Search for the cell housing the specified text and yield its (X, Y) center coordinate. 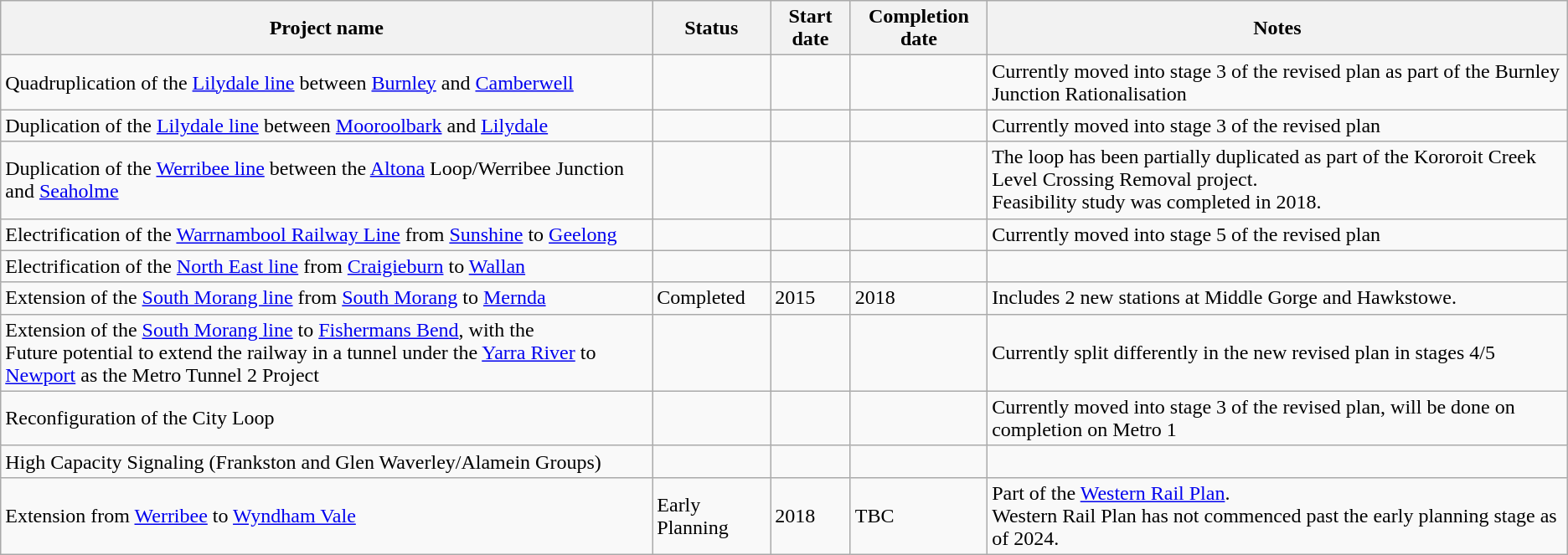
Start date (811, 28)
Currently moved into stage 5 of the revised plan (1278, 234)
Status (712, 28)
Currently moved into stage 3 of the revised plan (1278, 126)
Currently moved into stage 3 of the revised plan, will be done on completion on Metro 1 (1278, 419)
Part of the Western Rail Plan.Western Rail Plan has not commenced past the early planning stage as of 2024. (1278, 516)
Duplication of the Lilydale line between Mooroolbark and Lilydale (327, 126)
The loop has been partially duplicated as part of the Kororoit Creek Level Crossing Removal project.Feasibility study was completed in 2018. (1278, 180)
TBC (918, 516)
Includes 2 new stations at Middle Gorge and Hawkstowe. (1278, 298)
Electrification of the Warrnambool Railway Line from Sunshine to Geelong (327, 234)
Completed (712, 298)
High Capacity Signaling (Frankston and Glen Waverley/Alamein Groups) (327, 461)
Electrification of the North East line from Craigieburn to Wallan (327, 266)
Extension from Werribee to Wyndham Vale (327, 516)
Reconfiguration of the City Loop (327, 419)
Quadruplication of the Lilydale line between Burnley and Camberwell (327, 82)
Currently split differently in the new revised plan in stages 4/5 (1278, 352)
Completion date (918, 28)
2015 (811, 298)
Currently moved into stage 3 of the revised plan as part of the Burnley Junction Rationalisation (1278, 82)
Project name (327, 28)
Extension of the South Morang line from South Morang to Mernda (327, 298)
Duplication of the Werribee line between the Altona Loop/Werribee Junction and Seaholme (327, 180)
Early Planning (712, 516)
Notes (1278, 28)
